Return (x, y) of the center of cell containing provided text 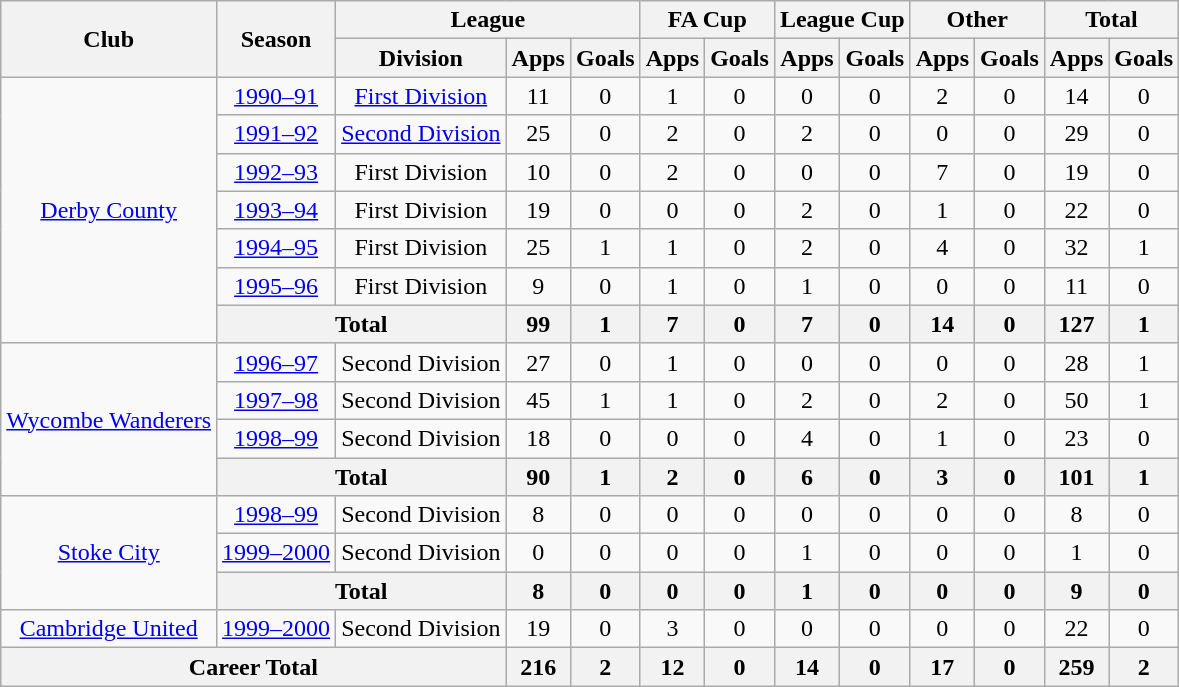
27 (538, 362)
Derby County (109, 210)
1990–91 (276, 96)
Career Total (254, 667)
10 (538, 172)
99 (538, 324)
1992–93 (276, 172)
Other (977, 20)
18 (538, 438)
League Cup (842, 20)
1997–98 (276, 400)
32 (1076, 248)
Cambridge United (109, 629)
1993–94 (276, 210)
Season (276, 39)
Division (421, 58)
29 (1076, 134)
23 (1076, 438)
216 (538, 667)
6 (806, 477)
259 (1076, 667)
1996–97 (276, 362)
17 (942, 667)
12 (672, 667)
45 (538, 400)
League (488, 20)
90 (538, 477)
1991–92 (276, 134)
1994–95 (276, 248)
50 (1076, 400)
Stoke City (109, 553)
Club (109, 39)
1995–96 (276, 286)
Wycombe Wanderers (109, 419)
28 (1076, 362)
101 (1076, 477)
FA Cup (707, 20)
127 (1076, 324)
